For the text-containing cell, return its midpoint in [X, Y] coordinate format. 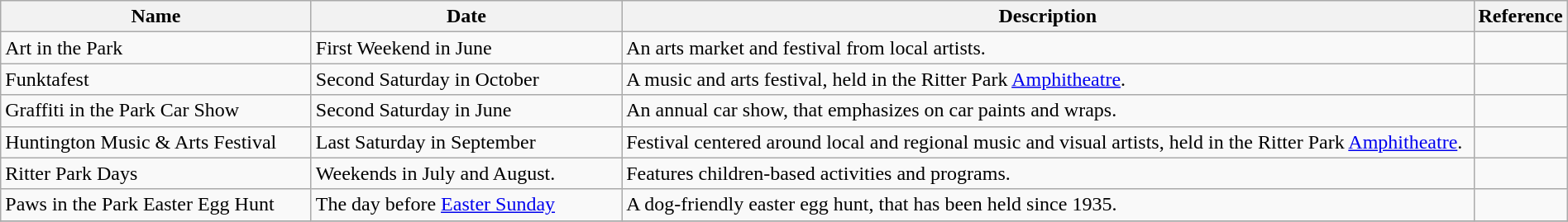
Huntington Music & Arts Festival [156, 142]
Weekends in July and August. [466, 173]
Features children-based activities and programs. [1048, 173]
Second Saturday in October [466, 79]
A music and arts festival, held in the Ritter Park Amphitheatre. [1048, 79]
Name [156, 17]
The day before Easter Sunday [466, 205]
Festival centered around local and regional music and visual artists, held in the Ritter Park Amphitheatre. [1048, 142]
Second Saturday in June [466, 111]
Paws in the Park Easter Egg Hunt [156, 205]
Art in the Park [156, 48]
An annual car show, that emphasizes on car paints and wraps. [1048, 111]
Reference [1520, 17]
Date [466, 17]
Last Saturday in September [466, 142]
Description [1048, 17]
Graffiti in the Park Car Show [156, 111]
First Weekend in June [466, 48]
A dog-friendly easter egg hunt, that has been held since 1935. [1048, 205]
Ritter Park Days [156, 173]
Funktafest [156, 79]
An arts market and festival from local artists. [1048, 48]
